Find where the given text appears and provide that cell's center as (x, y) coordinate. 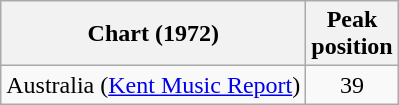
Australia (Kent Music Report) (154, 85)
39 (352, 85)
Peakposition (352, 34)
Chart (1972) (154, 34)
